Return the [x, y] coordinate for the center point of the cell that contains the specified text.  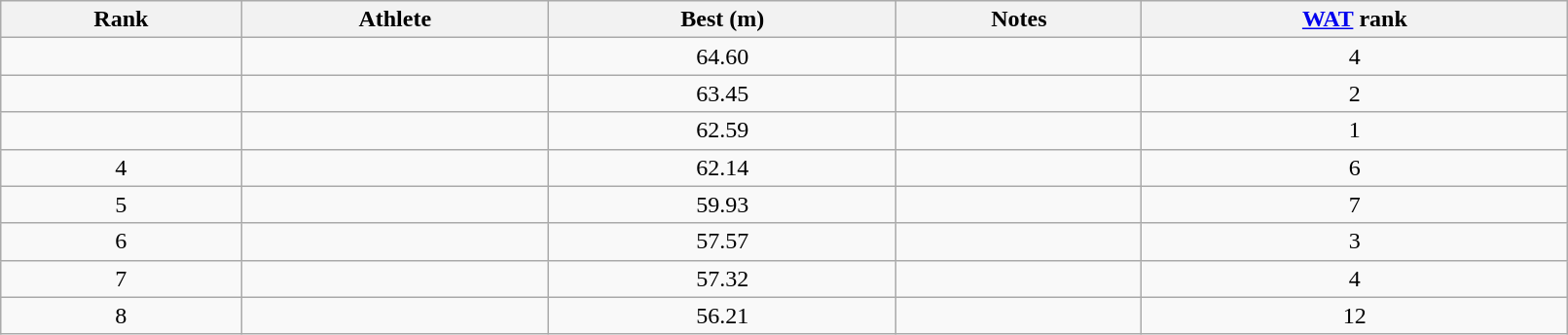
5 [121, 205]
62.59 [722, 130]
56.21 [722, 316]
Best (m) [722, 19]
3 [1355, 242]
12 [1355, 316]
1 [1355, 130]
59.93 [722, 205]
8 [121, 316]
2 [1355, 93]
Rank [121, 19]
63.45 [722, 93]
62.14 [722, 167]
Athlete [395, 19]
57.57 [722, 242]
64.60 [722, 56]
WAT rank [1355, 19]
57.32 [722, 279]
Notes [1019, 19]
